Determine the (X, Y) coordinate at the center of the cell enclosing the given text.  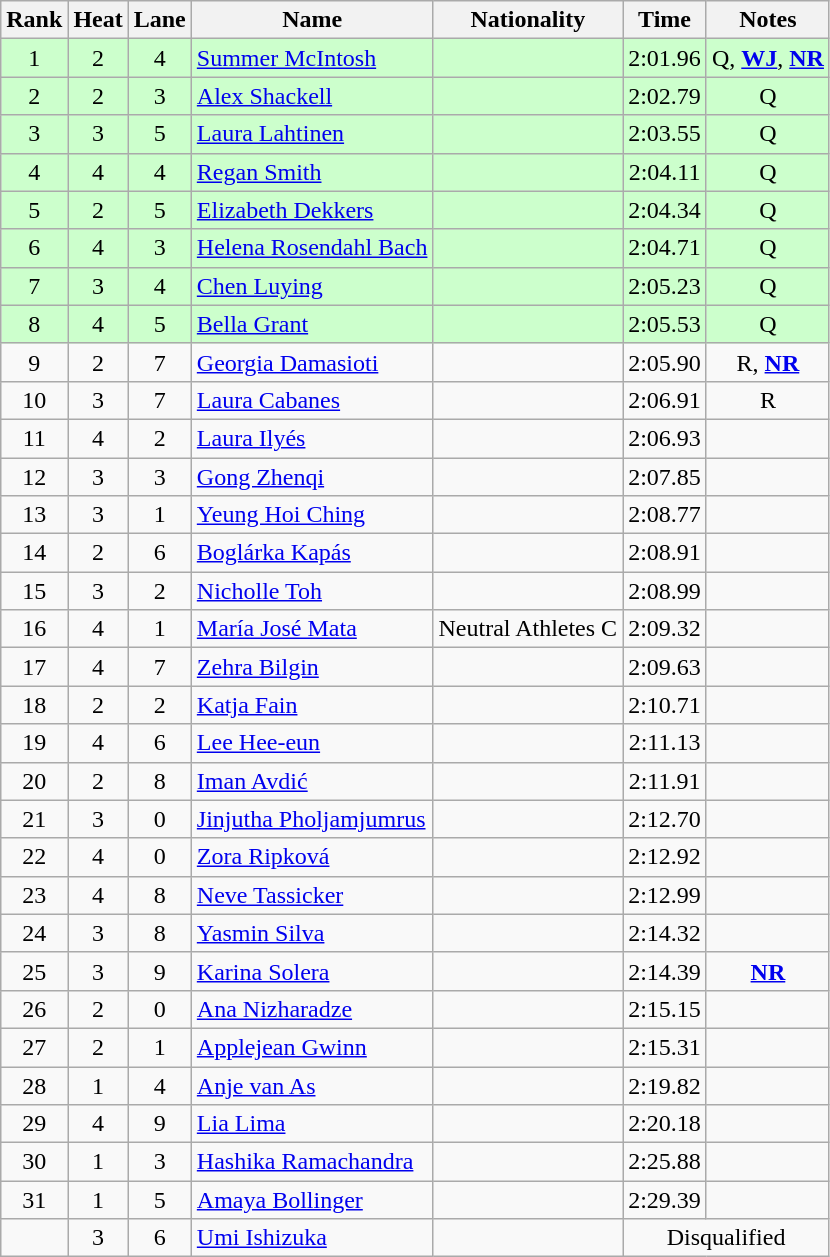
2:04.11 (665, 172)
2:20.18 (665, 1124)
Yasmin Silva (312, 933)
Rank (34, 20)
2:06.91 (665, 400)
25 (34, 971)
María José Mata (312, 629)
Hashika Ramachandra (312, 1162)
2:15.15 (665, 1009)
Disqualified (726, 1238)
10 (34, 400)
31 (34, 1200)
Yeung Hoi Ching (312, 515)
2:02.79 (665, 96)
Umi Ishizuka (312, 1238)
2:10.71 (665, 705)
2:11.13 (665, 743)
Notes (768, 20)
Jinjutha Pholjamjumrus (312, 819)
Katja Fain (312, 705)
Laura Cabanes (312, 400)
Summer McIntosh (312, 58)
Name (312, 20)
Time (665, 20)
2:14.32 (665, 933)
Regan Smith (312, 172)
Zehra Bilgin (312, 667)
24 (34, 933)
Amaya Bollinger (312, 1200)
Georgia Damasioti (312, 362)
2:03.55 (665, 134)
2:01.96 (665, 58)
2:19.82 (665, 1085)
NR (768, 971)
2:14.39 (665, 971)
Zora Ripková (312, 857)
Lee Hee-eun (312, 743)
Neve Tassicker (312, 895)
2:12.70 (665, 819)
2:08.91 (665, 553)
Boglárka Kapás (312, 553)
Bella Grant (312, 324)
21 (34, 819)
Anje van As (312, 1085)
Applejean Gwinn (312, 1047)
2:29.39 (665, 1200)
2:09.32 (665, 629)
Lane (160, 20)
2:15.31 (665, 1047)
Iman Avdić (312, 781)
29 (34, 1124)
28 (34, 1085)
2:08.99 (665, 591)
26 (34, 1009)
2:08.77 (665, 515)
Q, WJ, NR (768, 58)
Laura Ilyés (312, 438)
Nicholle Toh (312, 591)
19 (34, 743)
2:09.63 (665, 667)
13 (34, 515)
2:12.99 (665, 895)
2:04.71 (665, 248)
Chen Luying (312, 286)
Heat (98, 20)
Gong Zhenqi (312, 477)
R, NR (768, 362)
Laura Lahtinen (312, 134)
20 (34, 781)
17 (34, 667)
16 (34, 629)
2:11.91 (665, 781)
Ana Nizharadze (312, 1009)
2:05.23 (665, 286)
14 (34, 553)
Elizabeth Dekkers (312, 210)
Karina Solera (312, 971)
27 (34, 1047)
2:07.85 (665, 477)
2:04.34 (665, 210)
2:25.88 (665, 1162)
18 (34, 705)
12 (34, 477)
11 (34, 438)
30 (34, 1162)
2:05.90 (665, 362)
2:12.92 (665, 857)
15 (34, 591)
2:05.53 (665, 324)
Helena Rosendahl Bach (312, 248)
R (768, 400)
Nationality (528, 20)
Lia Lima (312, 1124)
22 (34, 857)
Neutral Athletes C (528, 629)
Alex Shackell (312, 96)
2:06.93 (665, 438)
23 (34, 895)
